Detect which cell encompasses the target text, then output its (X, Y) center coordinate. 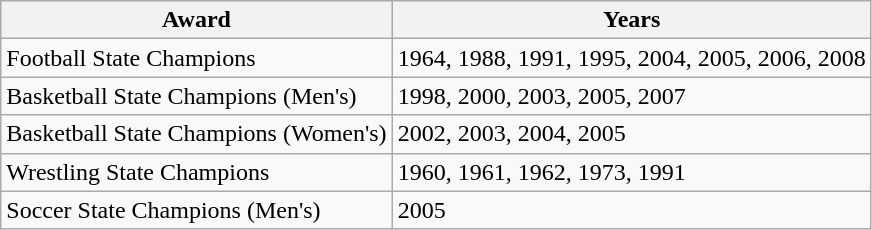
Basketball State Champions (Men's) (196, 96)
Soccer State Champions (Men's) (196, 210)
1960, 1961, 1962, 1973, 1991 (632, 172)
1998, 2000, 2003, 2005, 2007 (632, 96)
2002, 2003, 2004, 2005 (632, 134)
Years (632, 20)
2005 (632, 210)
Football State Champions (196, 58)
Basketball State Champions (Women's) (196, 134)
Wrestling State Champions (196, 172)
1964, 1988, 1991, 1995, 2004, 2005, 2006, 2008 (632, 58)
Award (196, 20)
